Return the [x, y] coordinate for the center point of the cell that contains the specified text.  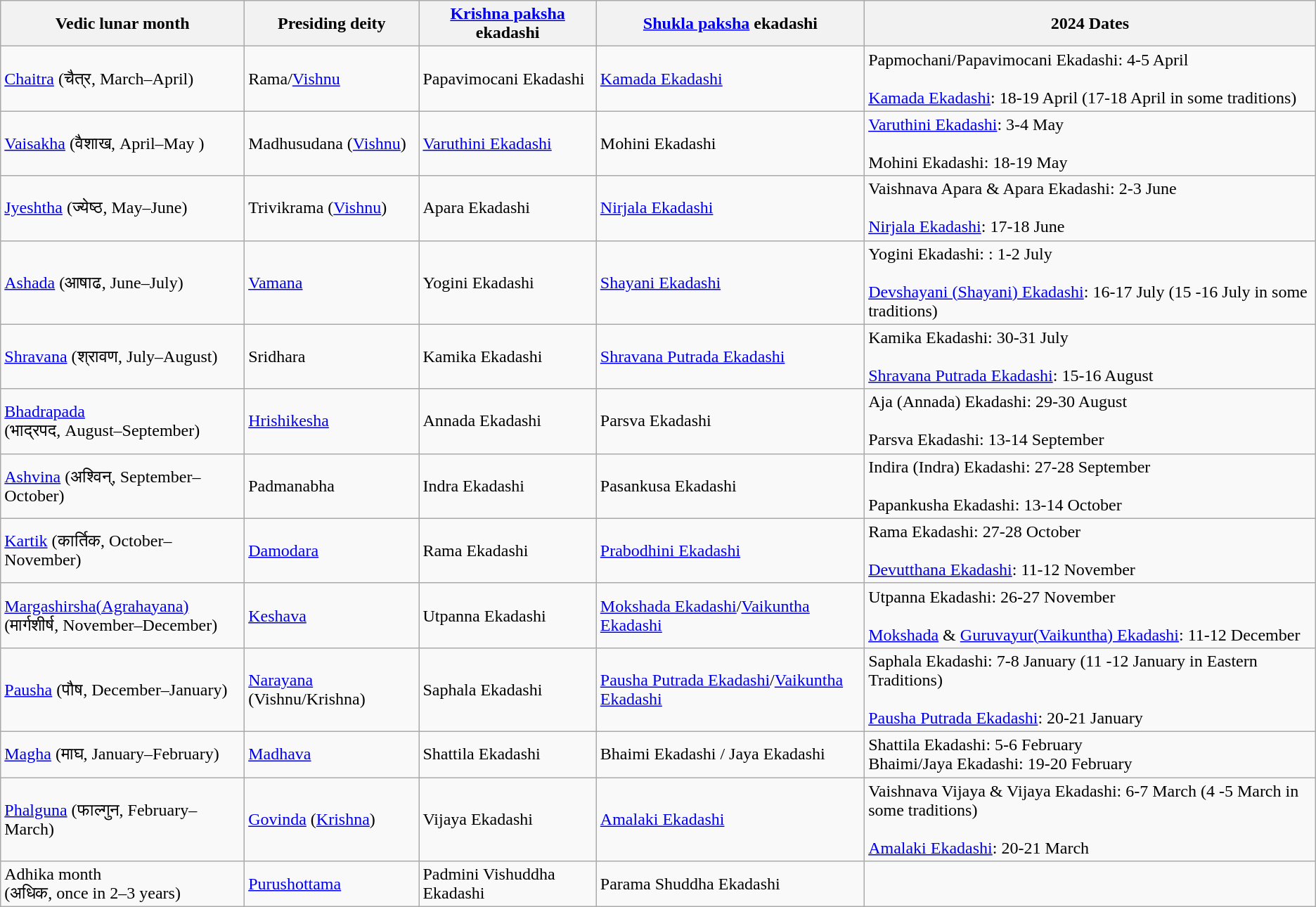
Yogini Ekadashi [508, 283]
Damodara [332, 551]
Madhusudana (Vishnu) [332, 143]
Vamana [332, 283]
Varuthini Ekadashi: 3-4 May Mohini Ekadashi: 18-19 May [1090, 143]
Papmochani/Papavimocani Ekadashi: 4-5 April Kamada Ekadashi: 18-19 April (17-18 April in some traditions) [1090, 79]
Mokshada Ekadashi/Vaikuntha Ekadashi [730, 615]
Padmanabha [332, 486]
Adhika month(अधिक, once in 2–3 years) [122, 885]
Madhava [332, 754]
Saphala Ekadashi: 7-8 January (11 -12 January in Eastern Traditions) Pausha Putrada Ekadashi: 20-21 January [1090, 689]
Indra Ekadashi [508, 486]
Jyeshtha (ज्येष्ठ, May–June) [122, 208]
Rama/Vishnu [332, 79]
Rama Ekadashi: 27-28 October Devutthana Ekadashi: 11-12 November [1090, 551]
Vaisakha (वैशाख, April–May ) [122, 143]
Pausha Putrada Ekadashi/Vaikuntha Ekadashi [730, 689]
Vijaya Ekadashi [508, 820]
Presiding deity [332, 24]
Rama Ekadashi [508, 551]
Varuthini Ekadashi [508, 143]
Yogini Ekadashi: : 1-2 July Devshayani (Shayani) Ekadashi: 16-17 July (15 -16 July in some traditions) [1090, 283]
Pausha (पौष, December–January) [122, 689]
Shravana Putrada Ekadashi [730, 356]
Parama Shuddha Ekadashi [730, 885]
Pasankusa Ekadashi [730, 486]
Utpanna Ekadashi [508, 615]
Parsva Ekadashi [730, 421]
Padmini Vishuddha Ekadashi [508, 885]
Shayani Ekadashi [730, 283]
Vaishnava Vijaya & Vijaya Ekadashi: 6-7 March (4 -5 March in some traditions) Amalaki Ekadashi: 20-21 March [1090, 820]
Saphala Ekadashi [508, 689]
Amalaki Ekadashi [730, 820]
Govinda (Krishna) [332, 820]
Nirjala Ekadashi [730, 208]
Bhadrapada(भाद्रपद, August–September) [122, 421]
Papavimocani Ekadashi [508, 79]
Kamada Ekadashi [730, 79]
Kamika Ekadashi [508, 356]
Apara Ekadashi [508, 208]
Aja (Annada) Ekadashi: 29-30 AugustParsva Ekadashi: 13-14 September [1090, 421]
2024 Dates [1090, 24]
Mohini Ekadashi [730, 143]
Ashvina (अश्विन्, September–October) [122, 486]
Narayana (Vishnu/Krishna) [332, 689]
Indira (Indra) Ekadashi: 27-28 SeptemberPapankusha Ekadashi: 13-14 October [1090, 486]
Trivikrama (Vishnu) [332, 208]
Annada Ekadashi [508, 421]
Shravana (श्रावण, July–August) [122, 356]
Keshava [332, 615]
Hrishikesha [332, 421]
Kamika Ekadashi: 30-31 July Shravana Putrada Ekadashi: 15-16 August [1090, 356]
Shukla paksha ekadashi [730, 24]
Chaitra (चैत्र, March–April) [122, 79]
Krishna paksha ekadashi [508, 24]
Purushottama [332, 885]
Margashirsha(Agrahayana)(मार्गशीर्ष, November–December) [122, 615]
Utpanna Ekadashi: 26-27 November Mokshada & Guruvayur(Vaikuntha) Ekadashi: 11-12 December [1090, 615]
Prabodhini Ekadashi [730, 551]
Sridhara [332, 356]
Bhaimi Ekadashi / Jaya Ekadashi [730, 754]
Magha (माघ, January–February) [122, 754]
Shattila Ekadashi [508, 754]
Ashada (आषाढ, June–July) [122, 283]
Kartik (कार्तिक, October–November) [122, 551]
Vaishnava Apara & Apara Ekadashi: 2-3 June Nirjala Ekadashi: 17-18 June [1090, 208]
Shattila Ekadashi: 5-6 February Bhaimi/Jaya Ekadashi: 19-20 February [1090, 754]
Vedic lunar month [122, 24]
Phalguna (फाल्गुन, February–March) [122, 820]
